Output the [x, y] coordinate of the center of the cell containing the given text.  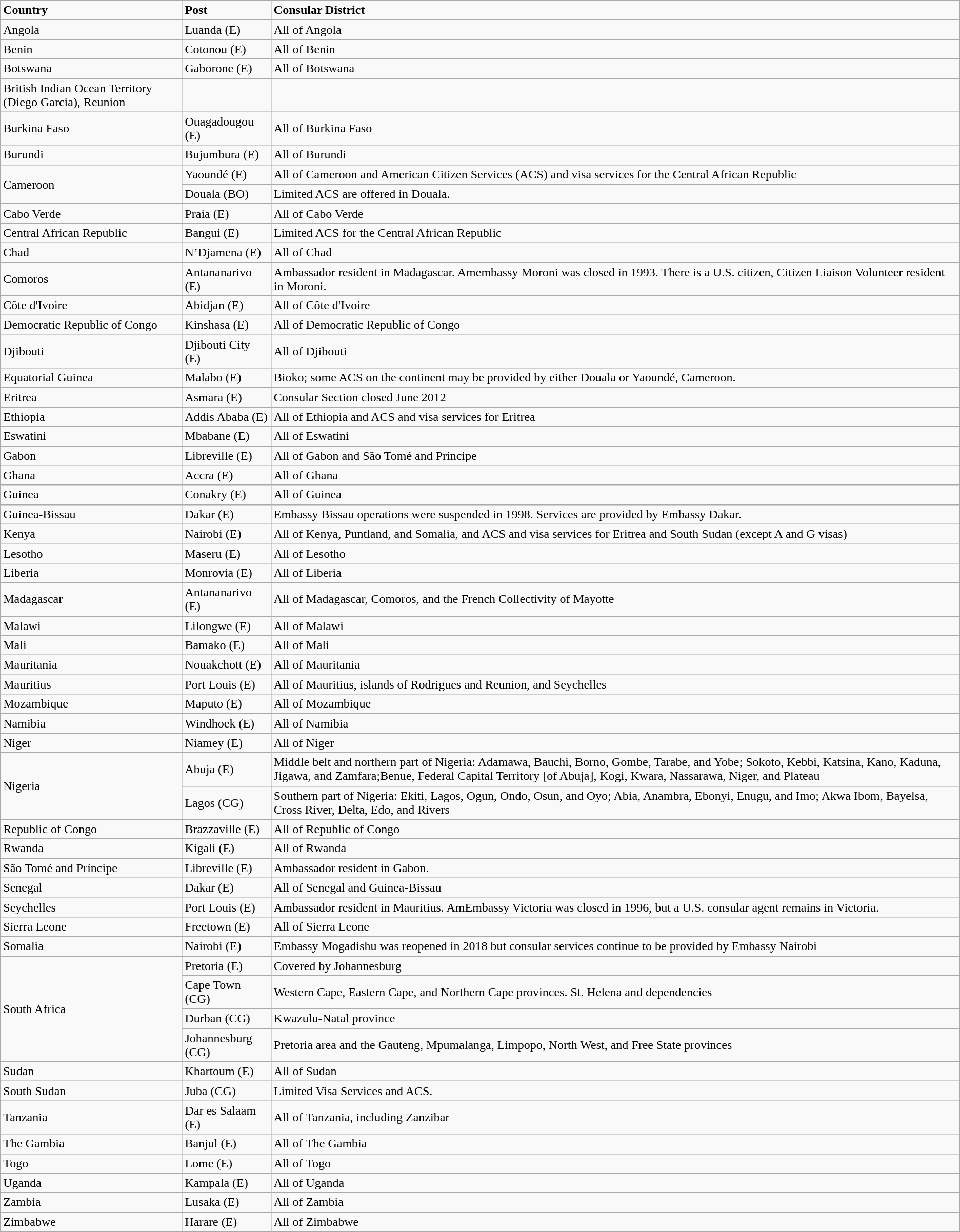
South Sudan [91, 1091]
Mozambique [91, 704]
Senegal [91, 887]
All of Rwanda [615, 849]
Ambassador resident in Gabon. [615, 868]
Embassy Bissau operations were suspended in 1998. Services are provided by Embassy Dakar. [615, 514]
Lesotho [91, 553]
Namibia [91, 723]
Sudan [91, 1072]
Madagascar [91, 599]
Equatorial Guinea [91, 378]
Post [227, 10]
All of Republic of Congo [615, 829]
Democratic Republic of Congo [91, 325]
São Tomé and Príncipe [91, 868]
Cabo Verde [91, 213]
All of Ghana [615, 475]
Niamey (E) [227, 743]
Limited ACS for the Central African Republic [615, 233]
Gabon [91, 456]
Rwanda [91, 849]
All of Senegal and Guinea-Bissau [615, 887]
Burkina Faso [91, 128]
Uganda [91, 1183]
Luanda (E) [227, 30]
Kenya [91, 534]
Addis Ababa (E) [227, 417]
Country [91, 10]
Juba (CG) [227, 1091]
All of Tanzania, including Zanzibar [615, 1118]
Kwazulu-Natal province [615, 1019]
The Gambia [91, 1144]
Ethiopia [91, 417]
Brazzaville (E) [227, 829]
Malabo (E) [227, 378]
Botswana [91, 69]
Ghana [91, 475]
Central African Republic [91, 233]
Ambassador resident in Madagascar. Amembassy Moroni was closed in 1993. There is a U.S. citizen, Citizen Liaison Volunteer resident in Moroni. [615, 279]
Mauritania [91, 665]
Limited Visa Services and ACS. [615, 1091]
All of Uganda [615, 1183]
Dar es Salaam (E) [227, 1118]
Comoros [91, 279]
Western Cape, Eastern Cape, and Northern Cape provinces. St. Helena and dependencies [615, 993]
All of Gabon and São Tomé and Príncipe [615, 456]
Lome (E) [227, 1163]
All of Togo [615, 1163]
Kampala (E) [227, 1183]
All of Guinea [615, 495]
Guinea-Bissau [91, 514]
All of Ethiopia and ACS and visa services for Eritrea [615, 417]
Seychelles [91, 907]
Consular Section closed June 2012 [615, 397]
Republic of Congo [91, 829]
Pretoria (E) [227, 965]
Abuja (E) [227, 769]
All of Niger [615, 743]
Freetown (E) [227, 926]
All of Mali [615, 645]
All of Malawi [615, 626]
All of Kenya, Puntland, and Somalia, and ACS and visa services for Eritrea and South Sudan (except A and G visas) [615, 534]
Conakry (E) [227, 495]
Monrovia (E) [227, 573]
Djibouti City (E) [227, 352]
Ouagadougou (E) [227, 128]
All of Djibouti [615, 352]
Angola [91, 30]
Bangui (E) [227, 233]
Maputo (E) [227, 704]
Mali [91, 645]
Asmara (E) [227, 397]
All of Lesotho [615, 553]
Durban (CG) [227, 1019]
Benin [91, 49]
South Africa [91, 1008]
Banjul (E) [227, 1144]
Covered by Johannesburg [615, 965]
Ambassador resident in Mauritius. AmEmbassy Victoria was closed in 1996, but a U.S. consular agent remains in Victoria. [615, 907]
Bioko; some ACS on the continent may be provided by either Douala or Yaoundé, Cameroon. [615, 378]
Bujumbura (E) [227, 155]
Nouakchott (E) [227, 665]
All of Burundi [615, 155]
All of Sudan [615, 1072]
Accra (E) [227, 475]
N’Djamena (E) [227, 252]
Johannesburg (CG) [227, 1045]
Chad [91, 252]
Mbabane (E) [227, 436]
Tanzania [91, 1118]
All of Democratic Republic of Congo [615, 325]
All of Angola [615, 30]
All of Mauritius, islands of Rodrigues and Reunion, and Seychelles [615, 684]
All of Eswatini [615, 436]
Zimbabwe [91, 1222]
Harare (E) [227, 1222]
All of Chad [615, 252]
Yaoundé (E) [227, 174]
Lagos (CG) [227, 803]
Mauritius [91, 684]
Consular District [615, 10]
Pretoria area and the Gauteng, Mpumalanga, Limpopo, North West, and Free State provinces [615, 1045]
Praia (E) [227, 213]
Niger [91, 743]
Liberia [91, 573]
All of Zimbabwe [615, 1222]
Embassy Mogadishu was reopened in 2018 but consular services continue to be provided by Embassy Nairobi [615, 946]
Abidjan (E) [227, 306]
All of Cameroon and American Citizen Services (ACS) and visa services for the Central African Republic [615, 174]
All of Namibia [615, 723]
All of Botswana [615, 69]
Burundi [91, 155]
All of Burkina Faso [615, 128]
Lusaka (E) [227, 1202]
Eswatini [91, 436]
Eritrea [91, 397]
All of Mauritania [615, 665]
All of Sierra Leone [615, 926]
Nigeria [91, 786]
Kinshasa (E) [227, 325]
Douala (BO) [227, 194]
Djibouti [91, 352]
Maseru (E) [227, 553]
Kigali (E) [227, 849]
Windhoek (E) [227, 723]
Togo [91, 1163]
Limited ACS are offered in Douala. [615, 194]
Bamako (E) [227, 645]
All of Madagascar, Comoros, and the French Collectivity of Mayotte [615, 599]
Somalia [91, 946]
Zambia [91, 1202]
All of Côte d'Ivoire [615, 306]
Malawi [91, 626]
Cameroon [91, 184]
All of The Gambia [615, 1144]
All of Benin [615, 49]
British Indian Ocean Territory (Diego Garcia), Reunion [91, 95]
Côte d'Ivoire [91, 306]
Cotonou (E) [227, 49]
All of Liberia [615, 573]
Cape Town (CG) [227, 993]
Guinea [91, 495]
All of Zambia [615, 1202]
All of Cabo Verde [615, 213]
Gaborone (E) [227, 69]
Lilongwe (E) [227, 626]
All of Mozambique [615, 704]
Sierra Leone [91, 926]
Khartoum (E) [227, 1072]
